Pinpoint the cell where the given text exists, returning its (x, y) midpoint coordinate. 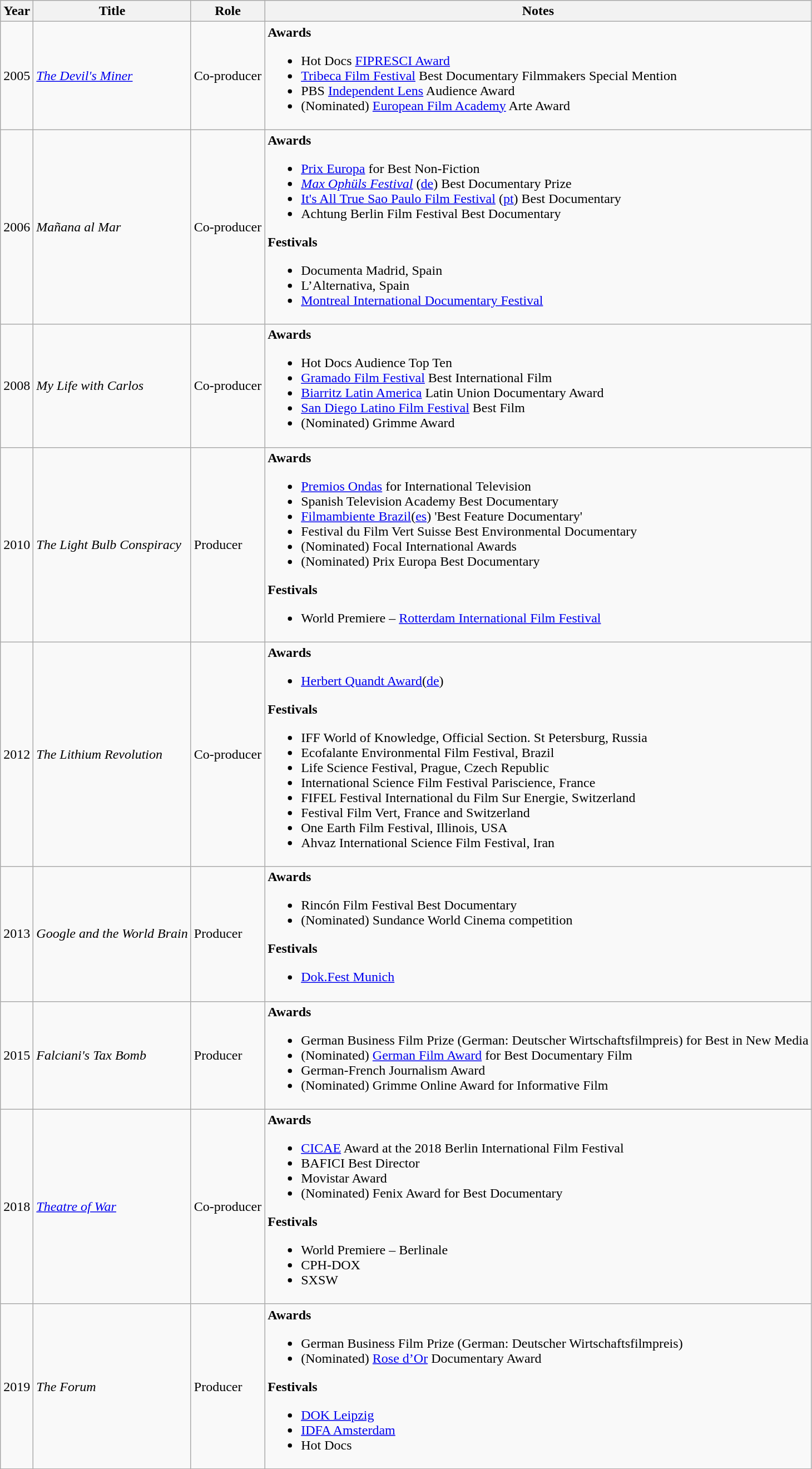
The Light Bulb Conspiracy (112, 545)
2005 (17, 76)
My Life with Carlos (112, 386)
Title (112, 11)
2018 (17, 1206)
2012 (17, 754)
2006 (17, 227)
The Lithium Revolution (112, 754)
Google and the World Brain (112, 934)
The Devil's Miner (112, 76)
2019 (17, 1386)
AwardsRincón Film Festival Best Documentary(Nominated) Sundance World Cinema competitionFestivalsDok.Fest Munich (538, 934)
2010 (17, 545)
Theatre of War (112, 1206)
2013 (17, 934)
The Forum (112, 1386)
Year (17, 11)
Falciani's Tax Bomb (112, 1055)
Mañana al Mar (112, 227)
Notes (538, 11)
2008 (17, 386)
Role (227, 11)
2015 (17, 1055)
